Extract the [x, y] coordinate from the center of the cell holding the provided text.  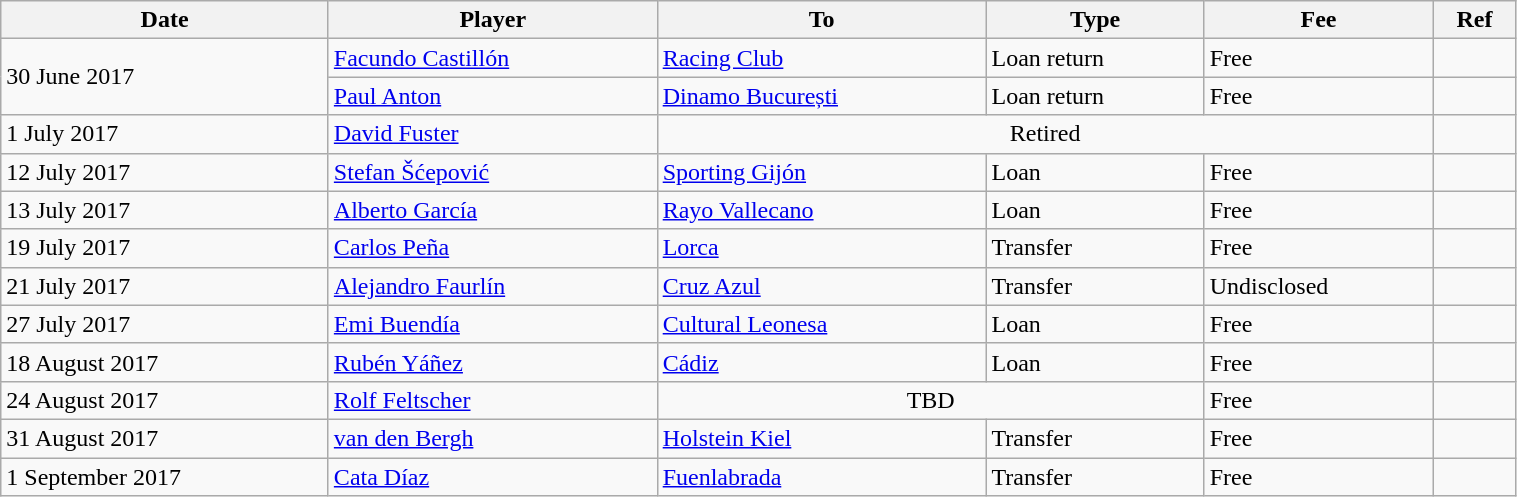
Paul Anton [492, 96]
Alejandro Faurlín [492, 286]
Rayo Vallecano [822, 210]
Cádiz [822, 362]
1 July 2017 [165, 134]
Alberto García [492, 210]
Holstein Kiel [822, 438]
21 July 2017 [165, 286]
To [822, 20]
Fuenlabrada [822, 477]
30 June 2017 [165, 77]
Cata Díaz [492, 477]
TBD [930, 400]
Sporting Gijón [822, 172]
Lorca [822, 248]
Racing Club [822, 58]
24 August 2017 [165, 400]
31 August 2017 [165, 438]
Ref [1474, 20]
Fee [1318, 20]
18 August 2017 [165, 362]
Rubén Yáñez [492, 362]
Player [492, 20]
van den Bergh [492, 438]
Stefan Šćepović [492, 172]
Date [165, 20]
19 July 2017 [165, 248]
13 July 2017 [165, 210]
Rolf Feltscher [492, 400]
1 September 2017 [165, 477]
Cultural Leonesa [822, 324]
David Fuster [492, 134]
Undisclosed [1318, 286]
Retired [1045, 134]
27 July 2017 [165, 324]
12 July 2017 [165, 172]
Dinamo București [822, 96]
Emi Buendía [492, 324]
Facundo Castillón [492, 58]
Carlos Peña [492, 248]
Type [1095, 20]
Cruz Azul [822, 286]
